Extract the [X, Y] coordinate from the center of the cell holding the provided text.  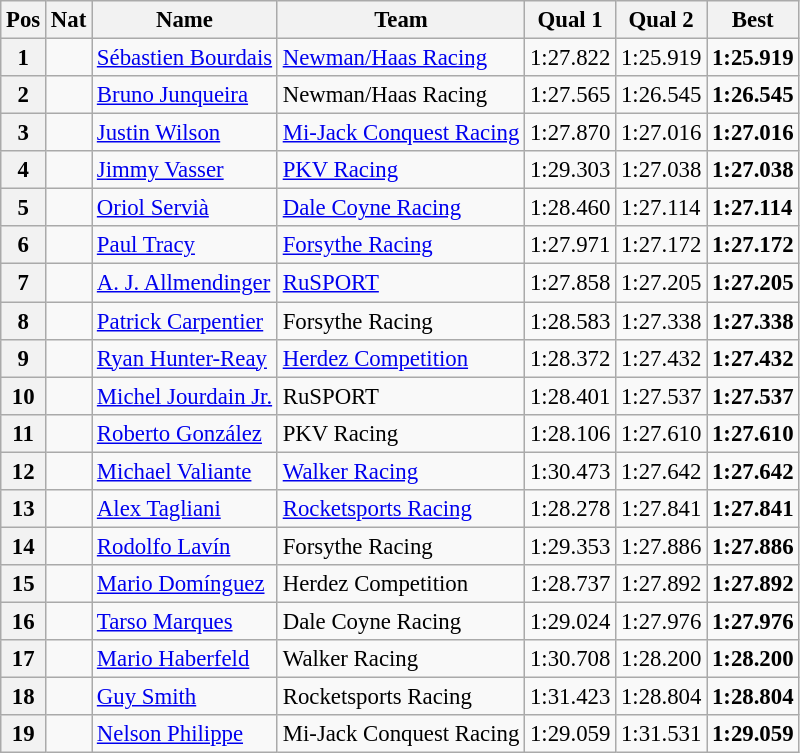
1:28.278 [570, 509]
Qual 2 [662, 20]
1:28.737 [570, 584]
14 [24, 546]
1:31.423 [570, 697]
1:27.822 [570, 58]
Best [753, 20]
18 [24, 697]
1:30.473 [570, 471]
Oriol Servià [185, 208]
1:27.870 [570, 133]
5 [24, 208]
7 [24, 283]
2 [24, 95]
19 [24, 734]
A. J. Allmendinger [185, 283]
Mario Haberfeld [185, 659]
1:31.531 [662, 734]
Pos [24, 20]
Nat [69, 20]
11 [24, 433]
1:28.460 [570, 208]
3 [24, 133]
Tarso Marques [185, 621]
Guy Smith [185, 697]
Michael Valiante [185, 471]
1:29.024 [570, 621]
15 [24, 584]
16 [24, 621]
Rodolfo Lavín [185, 546]
Michel Jourdain Jr. [185, 396]
12 [24, 471]
Roberto González [185, 433]
Name [185, 20]
1:29.353 [570, 546]
9 [24, 358]
1:29.303 [570, 170]
Mario Domínguez [185, 584]
1:27.565 [570, 95]
Ryan Hunter-Reay [185, 358]
10 [24, 396]
Patrick Carpentier [185, 321]
1:28.106 [570, 433]
1:28.401 [570, 396]
Bruno Junqueira [185, 95]
1:27.971 [570, 245]
Sébastien Bourdais [185, 58]
Qual 1 [570, 20]
13 [24, 509]
1:30.708 [570, 659]
Nelson Philippe [185, 734]
1 [24, 58]
17 [24, 659]
Jimmy Vasser [185, 170]
Team [400, 20]
4 [24, 170]
Alex Tagliani [185, 509]
Justin Wilson [185, 133]
1:28.583 [570, 321]
1:27.858 [570, 283]
Paul Tracy [185, 245]
6 [24, 245]
1:28.372 [570, 358]
8 [24, 321]
